Identify which cell holds the provided text, then report its [x, y] central coordinate. 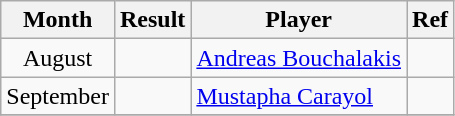
Mustapha Carayol [299, 96]
Result [152, 20]
August [58, 58]
Ref [430, 20]
Month [58, 20]
Andreas Bouchalakis [299, 58]
Player [299, 20]
September [58, 96]
